Return [x, y] of the center of cell containing provided text 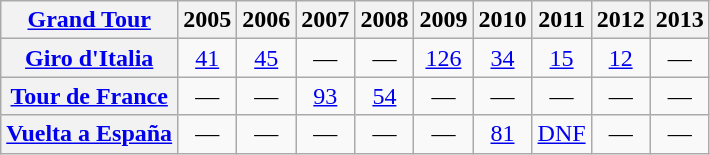
93 [326, 96]
2010 [502, 20]
2013 [680, 20]
Tour de France [90, 96]
2012 [620, 20]
54 [384, 96]
2009 [444, 20]
12 [620, 58]
2011 [562, 20]
2007 [326, 20]
81 [502, 134]
15 [562, 58]
126 [444, 58]
2008 [384, 20]
41 [208, 58]
Grand Tour [90, 20]
34 [502, 58]
2006 [266, 20]
Vuelta a España [90, 134]
45 [266, 58]
DNF [562, 134]
2005 [208, 20]
Giro d'Italia [90, 58]
